Detect which cell encompasses the target text, then output its (X, Y) center coordinate. 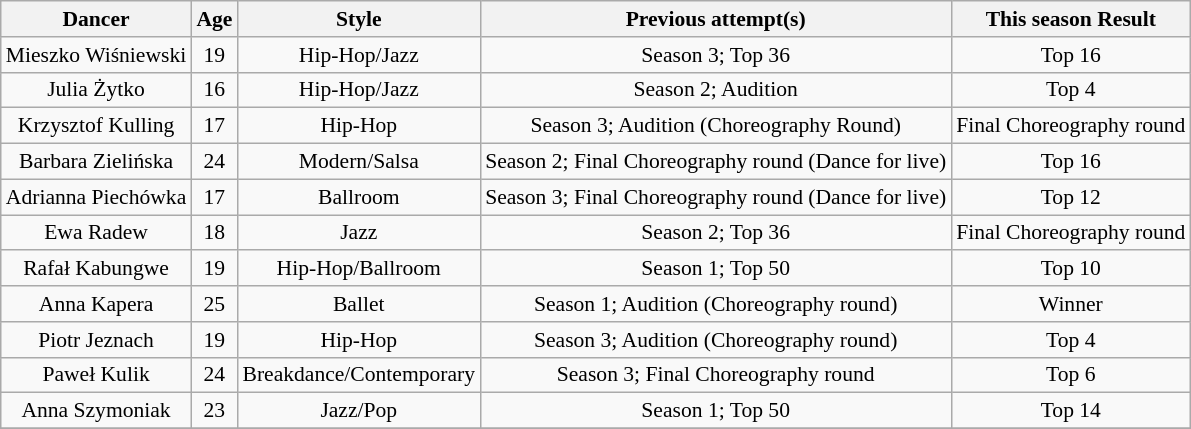
Ballet (358, 304)
Rafał Kabungwe (96, 269)
Top 12 (1070, 197)
Season 3; Audition (Choreography round) (716, 340)
Paweł Kulik (96, 375)
Adrianna Piechówka (96, 197)
Season 2; Final Choreography round (Dance for live) (716, 162)
Ballroom (358, 197)
Previous attempt(s) (716, 19)
Modern/Salsa (358, 162)
Top 10 (1070, 269)
16 (214, 90)
Season 3; Top 36 (716, 55)
Top 6 (1070, 375)
18 (214, 233)
Jazz/Pop (358, 411)
Barbara Zielińska (96, 162)
Anna Szymoniak (96, 411)
Season 1; Audition (Choreography round) (716, 304)
Season 3; Final Choreography round (716, 375)
Julia Żytko (96, 90)
25 (214, 304)
Season 2; Top 36 (716, 233)
Season 2; Audition (716, 90)
Breakdance/Contemporary (358, 375)
Style (358, 19)
Anna Kapera (96, 304)
Piotr Jeznach (96, 340)
Season 3; Final Choreography round (Dance for live) (716, 197)
This season Result (1070, 19)
Krzysztof Kulling (96, 126)
Mieszko Wiśniewski (96, 55)
Dancer (96, 19)
Ewa Radew (96, 233)
Top 14 (1070, 411)
23 (214, 411)
Winner (1070, 304)
Hip-Hop/Ballroom (358, 269)
Age (214, 19)
Season 3; Audition (Choreography Round) (716, 126)
Jazz (358, 233)
